Pinpoint the cell where the given text exists, returning its (X, Y) midpoint coordinate. 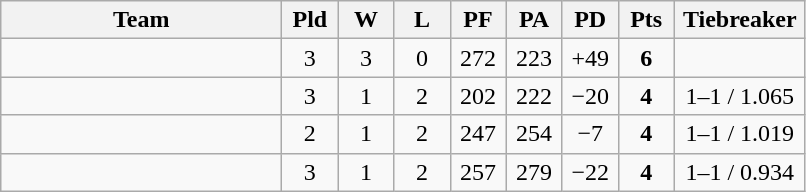
247 (478, 134)
0 (422, 58)
272 (478, 58)
−22 (590, 172)
W (366, 20)
PF (478, 20)
257 (478, 172)
L (422, 20)
−7 (590, 134)
Tiebreaker (740, 20)
PD (590, 20)
Pts (646, 20)
PA (534, 20)
279 (534, 172)
222 (534, 96)
1–1 / 1.065 (740, 96)
−20 (590, 96)
Team (142, 20)
Pld (310, 20)
+49 (590, 58)
202 (478, 96)
1–1 / 0.934 (740, 172)
223 (534, 58)
1–1 / 1.019 (740, 134)
6 (646, 58)
254 (534, 134)
